From the cell containing the given text, extract its center point as [X, Y] coordinate. 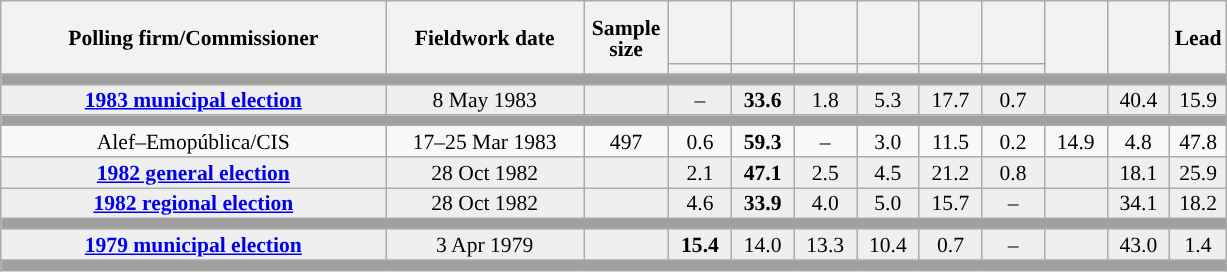
Fieldwork date [485, 38]
4.6 [700, 204]
8 May 1983 [485, 100]
497 [626, 142]
21.2 [950, 172]
1.8 [826, 100]
10.4 [888, 244]
18.2 [1198, 204]
3.0 [888, 142]
Sample size [626, 38]
1982 general election [194, 172]
Lead [1198, 38]
15.4 [700, 244]
0.2 [1014, 142]
Polling firm/Commissioner [194, 38]
2.5 [826, 172]
15.7 [950, 204]
43.0 [1138, 244]
2.1 [700, 172]
14.9 [1076, 142]
0.8 [1014, 172]
33.6 [762, 100]
0.6 [700, 142]
4.0 [826, 204]
11.5 [950, 142]
34.1 [1138, 204]
33.9 [762, 204]
40.4 [1138, 100]
47.1 [762, 172]
17–25 Mar 1983 [485, 142]
1983 municipal election [194, 100]
47.8 [1198, 142]
14.0 [762, 244]
3 Apr 1979 [485, 244]
Alef–Emopública/CIS [194, 142]
1982 regional election [194, 204]
4.8 [1138, 142]
5.0 [888, 204]
1.4 [1198, 244]
4.5 [888, 172]
1979 municipal election [194, 244]
25.9 [1198, 172]
13.3 [826, 244]
59.3 [762, 142]
18.1 [1138, 172]
17.7 [950, 100]
5.3 [888, 100]
15.9 [1198, 100]
